Find where the given text appears and provide that cell's center as (x, y) coordinate. 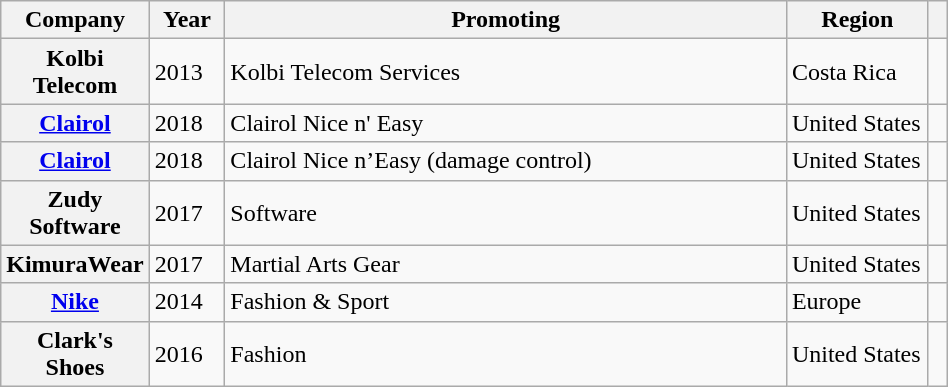
Clairol Nice n' Easy (506, 123)
Company (75, 20)
Software (506, 212)
Europe (857, 302)
Martial Arts Gear (506, 264)
Year (187, 20)
Fashion (506, 354)
Clark's Shoes (75, 354)
Costa Rica (857, 72)
Kolbi Telecom (75, 72)
KimuraWear (75, 264)
Promoting (506, 20)
Clairol Nice n’Easy (damage control) (506, 161)
2013 (187, 72)
2014 (187, 302)
2016 (187, 354)
Zudy Software (75, 212)
Fashion & Sport (506, 302)
Kolbi Telecom Services (506, 72)
Nike (75, 302)
Region (857, 20)
